Output the [x, y] coordinate of the center of the cell containing the given text.  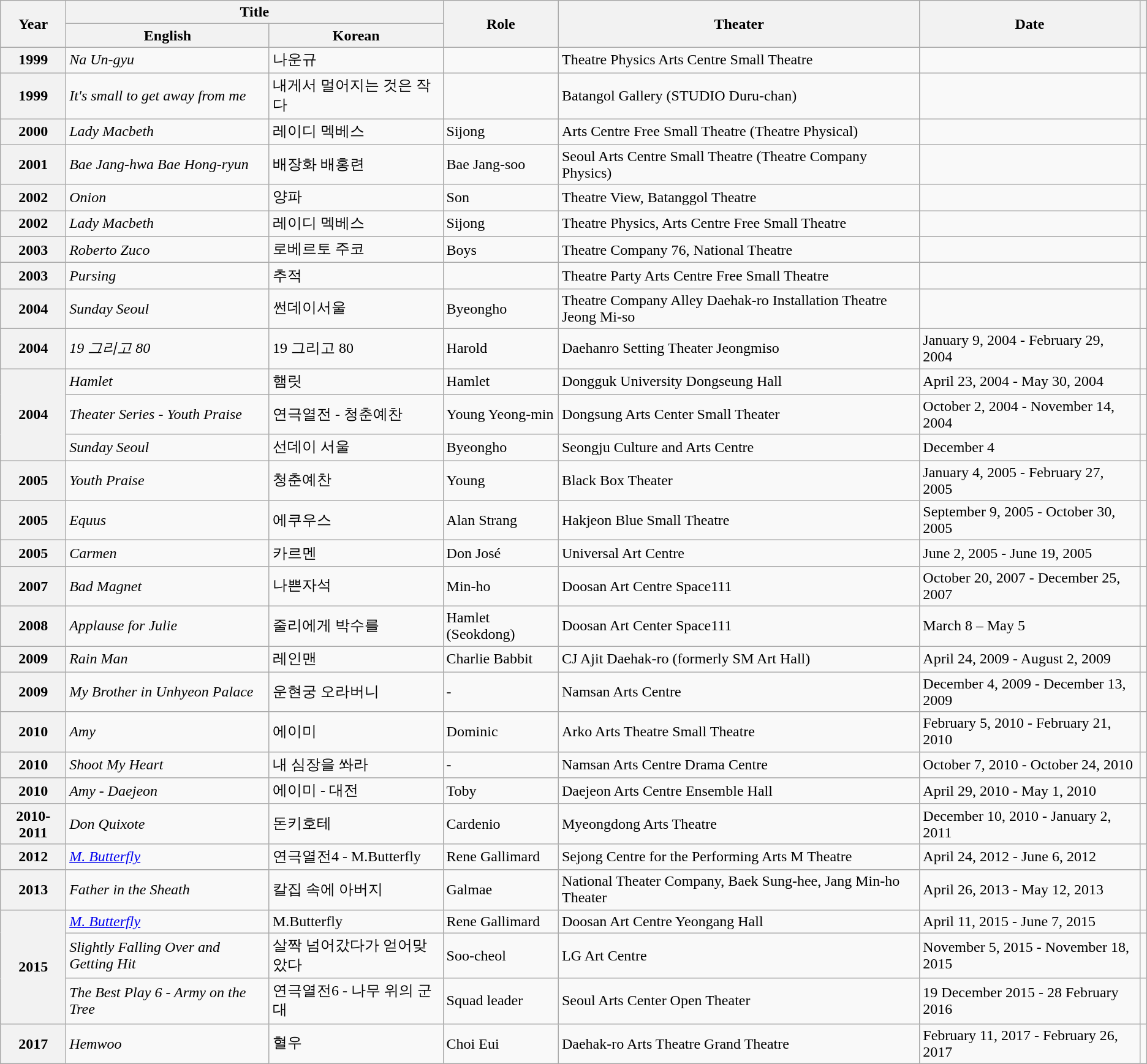
Theatre Physics, Arts Centre Free Small Theatre [739, 224]
2000 [33, 132]
Theatre View, Batanggol Theatre [739, 197]
2017 [33, 1044]
April 24, 2012 - June 6, 2012 [1029, 856]
햄릿 [356, 382]
Don José [501, 554]
January 9, 2004 - February 29, 2004 [1029, 348]
Black Box Theater [739, 480]
Youth Praise [168, 480]
June 2, 2005 - June 19, 2005 [1029, 554]
카르멘 [356, 554]
Squad leader [501, 1001]
에이미 - 대전 [356, 791]
February 11, 2017 - February 26, 2017 [1029, 1044]
Young [501, 480]
줄리에게 박수를 [356, 626]
October 20, 2007 - December 25, 2007 [1029, 586]
Title [255, 12]
연극열전4 - M.Butterfly [356, 856]
Doosan Art Centre Yeongang Hall [739, 921]
Seongju Culture and Arts Centre [739, 447]
Year [33, 24]
Hamlet (Seokdong) [501, 626]
Choi Eui [501, 1044]
Onion [168, 197]
October 2, 2004 - November 14, 2004 [1029, 414]
December 4 [1029, 447]
선데이 서울 [356, 447]
2008 [33, 626]
Theatre Company 76, National Theatre [739, 250]
Theatre Party Arts Centre Free Small Theatre [739, 276]
Harold [501, 348]
Bae Jang-hwa Bae Hong-ryun [168, 164]
혈우 [356, 1044]
Charlie Babbit [501, 659]
에쿠우스 [356, 521]
2012 [33, 856]
내게서 멀어지는 것은 작다 [356, 96]
April 29, 2010 - May 1, 2010 [1029, 791]
양파 [356, 197]
나운규 [356, 60]
Galmae [501, 889]
Korean [356, 36]
Role [501, 24]
Hakjeon Blue Small Theatre [739, 521]
Theatre Company Alley Daehak-ro Installation Theatre Jeong Mi-so [739, 309]
2010-2011 [33, 823]
LG Art Centre [739, 956]
English [168, 36]
Boys [501, 250]
Alan Strang [501, 521]
Batangol Gallery (STUDIO Duru-chan) [739, 96]
My Brother in Unhyeon Palace [168, 692]
Arko Arts Theatre Small Theatre [739, 731]
Toby [501, 791]
Theater [739, 24]
Namsan Arts Centre Drama Centre [739, 764]
April 11, 2015 - June 7, 2015 [1029, 921]
2007 [33, 586]
Sejong Centre for the Performing Arts M Theatre [739, 856]
December 10, 2010 - January 2, 2011 [1029, 823]
February 5, 2010 - February 21, 2010 [1029, 731]
칼집 속에 아버지 [356, 889]
연극열전6 - 나무 위의 군대 [356, 1001]
Roberto Zuco [168, 250]
November 5, 2015 - November 18, 2015 [1029, 956]
Bae Jang-soo [501, 164]
April 26, 2013 - May 12, 2013 [1029, 889]
Seoul Arts Centre Small Theatre (Theatre Company Physics) [739, 164]
Arts Centre Free Small Theatre (Theatre Physical) [739, 132]
2001 [33, 164]
Rain Man [168, 659]
Don Quixote [168, 823]
돈키호테 [356, 823]
Date [1029, 24]
Namsan Arts Centre [739, 692]
에이미 [356, 731]
19 December 2015 - 28 February 2016 [1029, 1001]
December 4, 2009 - December 13, 2009 [1029, 692]
Bad Magnet [168, 586]
Min-ho [501, 586]
청춘예찬 [356, 480]
연극열전 - 청춘예찬 [356, 414]
배장화 배홍련 [356, 164]
M.Butterfly [356, 921]
National Theater Company, Baek Sung-hee, Jang Min-ho Theater [739, 889]
September 9, 2005 - October 30, 2005 [1029, 521]
추적 [356, 276]
Doosan Art Centre Space111 [739, 586]
April 23, 2004 - May 30, 2004 [1029, 382]
Soo-cheol [501, 956]
Daehak-ro Arts Theatre Grand Theatre [739, 1044]
Young Yeong-min [501, 414]
로베르토 주코 [356, 250]
내 심장을 쏴라 [356, 764]
Amy [168, 731]
2015 [33, 967]
Universal Art Centre [739, 554]
January 4, 2005 - February 27, 2005 [1029, 480]
운현궁 오라버니 [356, 692]
살짝 넘어갔다가 얻어맞았다 [356, 956]
It's small to get away from me [168, 96]
CJ Ajit Daehak-ro (formerly SM Art Hall) [739, 659]
March 8 – May 5 [1029, 626]
Doosan Art Center Space111 [739, 626]
썬데이서울 [356, 309]
Son [501, 197]
April 24, 2009 - August 2, 2009 [1029, 659]
Shoot My Heart [168, 764]
Equus [168, 521]
Slightly Falling Over and Getting Hit [168, 956]
Applause for Julie [168, 626]
Seoul Arts Center Open Theater [739, 1001]
Cardenio [501, 823]
Carmen [168, 554]
October 7, 2010 - October 24, 2010 [1029, 764]
레인맨 [356, 659]
Amy - Daejeon [168, 791]
Daejeon Arts Centre Ensemble Hall [739, 791]
Daehanro Setting Theater Jeongmiso [739, 348]
Theater Series - Youth Praise [168, 414]
Theatre Physics Arts Centre Small Theatre [739, 60]
Dongguk University Dongseung Hall [739, 382]
나쁜자석 [356, 586]
Father in the Sheath [168, 889]
Myeongdong Arts Theatre [739, 823]
Dongsung Arts Center Small Theater [739, 414]
Na Un-gyu [168, 60]
2013 [33, 889]
The Best Play 6 - Army on the Tree [168, 1001]
Hemwoo [168, 1044]
Dominic [501, 731]
Pursing [168, 276]
